From the cell containing the given text, extract its center point as [X, Y] coordinate. 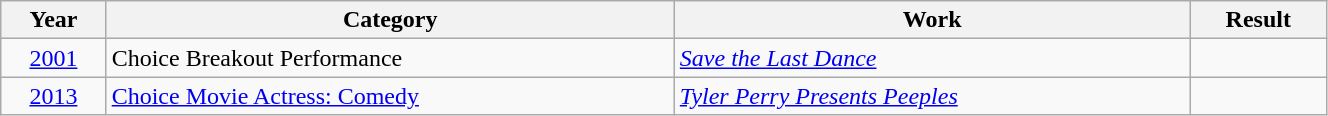
Choice Movie Actress: Comedy [390, 96]
2013 [54, 96]
Category [390, 20]
Save the Last Dance [932, 58]
Choice Breakout Performance [390, 58]
Tyler Perry Presents Peeples [932, 96]
2001 [54, 58]
Year [54, 20]
Work [932, 20]
Result [1258, 20]
